Identify which cell holds the provided text, then report its (X, Y) central coordinate. 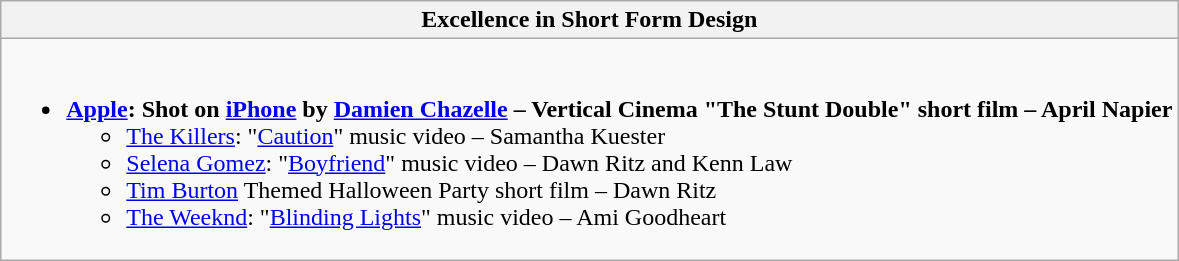
Excellence in Short Form Design (590, 20)
